Provide the (X, Y) coordinate of the cell's center where the given text is located.  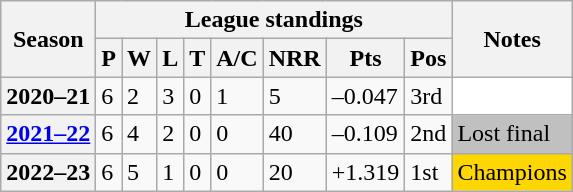
2022–23 (48, 172)
P (109, 58)
2021–22 (48, 134)
2020–21 (48, 96)
–0.109 (366, 134)
3 (170, 96)
–0.047 (366, 96)
Notes (512, 39)
20 (294, 172)
1st (428, 172)
+1.319 (366, 172)
Pts (366, 58)
T (198, 58)
Pos (428, 58)
40 (294, 134)
2nd (428, 134)
Season (48, 39)
League standings (274, 20)
Lost final (512, 134)
L (170, 58)
Champions (512, 172)
W (140, 58)
3rd (428, 96)
NRR (294, 58)
4 (140, 134)
A/C (237, 58)
